Provide the (X, Y) coordinate of the cell's center where the given text is located.  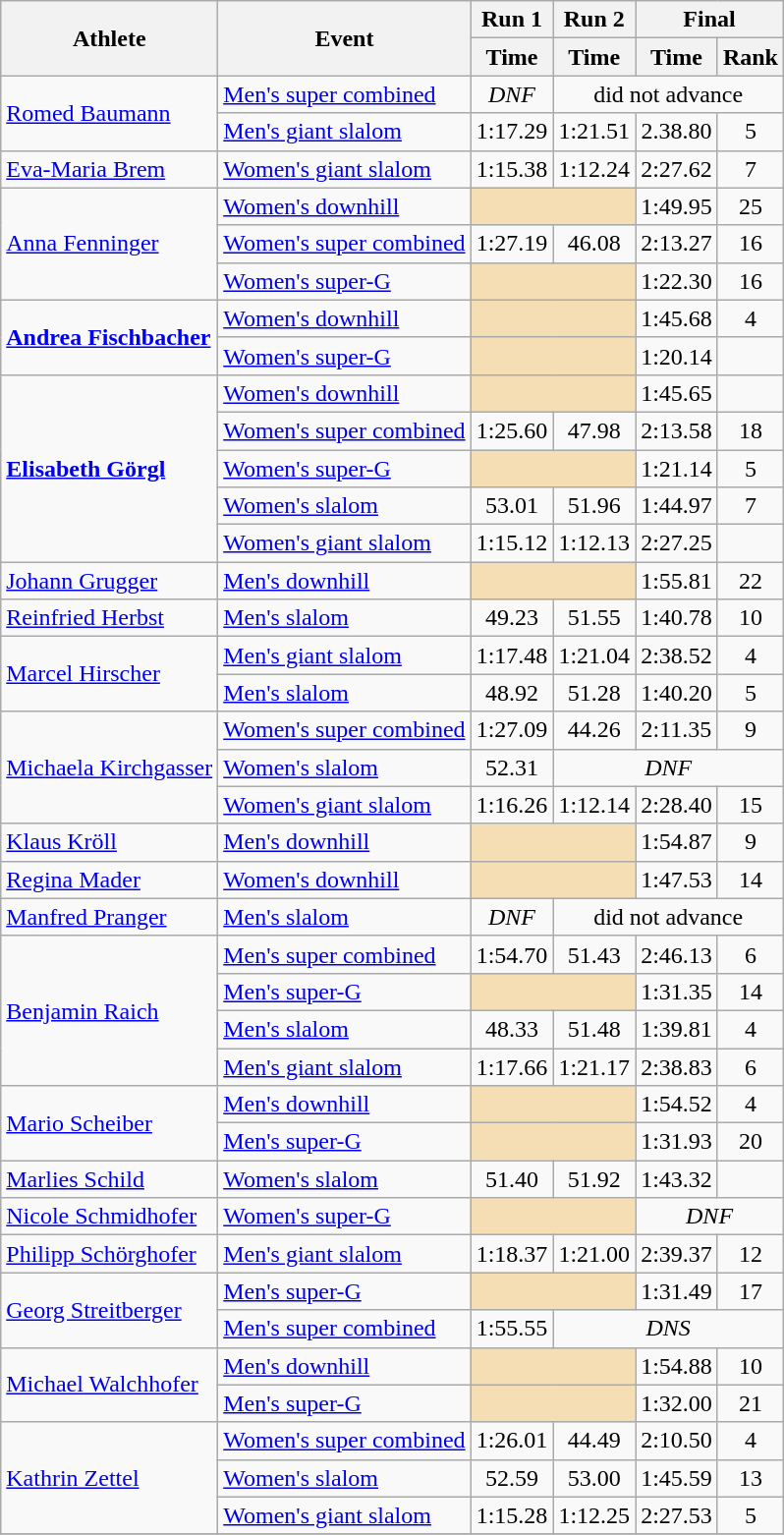
Regina Mader (110, 880)
52.59 (512, 1478)
2:38.83 (677, 1066)
2:13.27 (677, 244)
1:17.29 (512, 132)
1:21.17 (594, 1066)
12 (751, 1254)
1:12.25 (594, 1515)
52.31 (512, 767)
Nicole Schmidhofer (110, 1217)
20 (751, 1142)
53.00 (594, 1478)
44.49 (594, 1441)
Eva-Maria Brem (110, 169)
1:27.19 (512, 244)
53.01 (512, 506)
2.38.80 (677, 132)
1:47.53 (677, 880)
1:45.65 (677, 393)
2:10.50 (677, 1441)
15 (751, 805)
51.43 (594, 954)
1:43.32 (677, 1179)
2:28.40 (677, 805)
1:26.01 (512, 1441)
Rank (751, 57)
Athlete (110, 38)
Marlies Schild (110, 1179)
1:18.37 (512, 1254)
Event (344, 38)
51.28 (594, 693)
1:16.26 (512, 805)
2:27.62 (677, 169)
DNS (668, 1329)
2:46.13 (677, 954)
51.55 (594, 618)
1:31.49 (677, 1291)
1:12.13 (594, 543)
51.40 (512, 1179)
1:54.88 (677, 1366)
2:13.58 (677, 430)
1:44.97 (677, 506)
22 (751, 581)
Benjamin Raich (110, 1010)
1:25.60 (512, 430)
Philipp Schörghofer (110, 1254)
2:27.25 (677, 543)
Final (709, 20)
1:21.04 (594, 655)
1:15.38 (512, 169)
1:21.51 (594, 132)
Kathrin Zettel (110, 1478)
1:45.59 (677, 1478)
1:54.70 (512, 954)
18 (751, 430)
Anna Fenninger (110, 244)
1:55.55 (512, 1329)
1:15.28 (512, 1515)
Mario Scheiber (110, 1123)
1:21.14 (677, 469)
Manfred Pranger (110, 917)
Michaela Kirchgasser (110, 767)
46.08 (594, 244)
1:31.93 (677, 1142)
1:12.24 (594, 169)
1:22.30 (677, 281)
1:21.00 (594, 1254)
Reinfried Herbst (110, 618)
1:40.78 (677, 618)
1:54.87 (677, 842)
1:20.14 (677, 356)
49.23 (512, 618)
1:31.35 (677, 992)
47.98 (594, 430)
2:38.52 (677, 655)
Klaus Kröll (110, 842)
1:45.68 (677, 318)
1:55.81 (677, 581)
51.48 (594, 1029)
51.92 (594, 1179)
1:54.52 (677, 1105)
2:11.35 (677, 730)
1:12.14 (594, 805)
Michael Walchhofer (110, 1385)
2:39.37 (677, 1254)
1:40.20 (677, 693)
25 (751, 206)
21 (751, 1403)
1:17.66 (512, 1066)
Run 1 (512, 20)
44.26 (594, 730)
1:39.81 (677, 1029)
2:27.53 (677, 1515)
1:27.09 (512, 730)
48.92 (512, 693)
17 (751, 1291)
1:15.12 (512, 543)
Marcel Hirscher (110, 674)
Andrea Fischbacher (110, 337)
48.33 (512, 1029)
Johann Grugger (110, 581)
1:17.48 (512, 655)
1:49.95 (677, 206)
13 (751, 1478)
Georg Streitberger (110, 1310)
1:32.00 (677, 1403)
Run 2 (594, 20)
Elisabeth Görgl (110, 468)
Romed Baumann (110, 113)
51.96 (594, 506)
